Output the (x, y) coordinate of the center of the cell containing the given text.  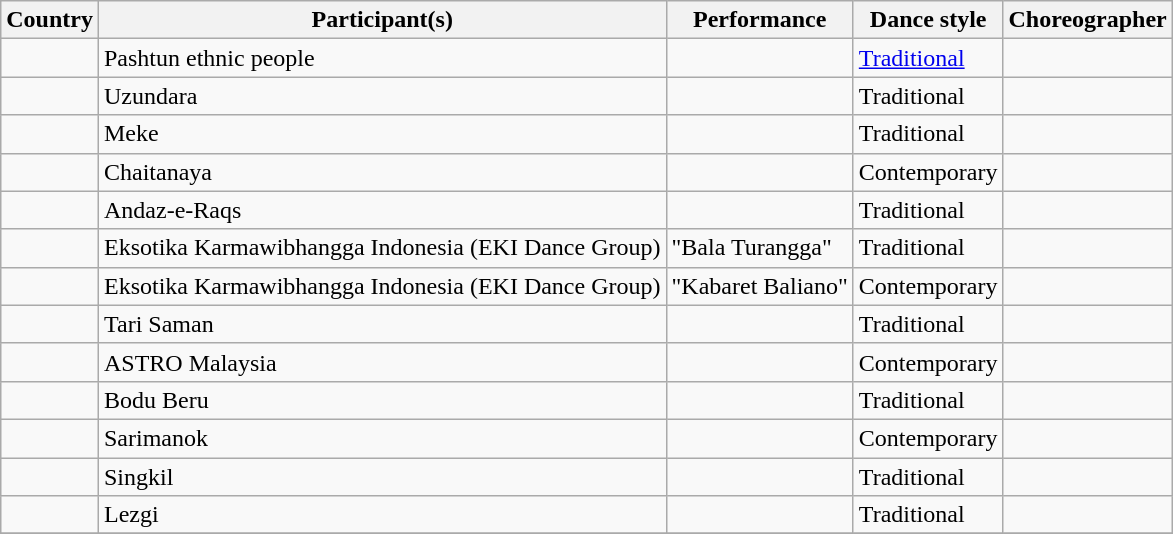
Pashtun ethnic people (382, 58)
Singkil (382, 477)
Participant(s) (382, 20)
Chaitanaya (382, 172)
Tari Saman (382, 324)
Meke (382, 134)
Uzundara (382, 96)
Bodu Beru (382, 400)
Choreographer (1088, 20)
Andaz-e-Raqs (382, 210)
"Bala Turangga" (760, 248)
Sarimanok (382, 438)
Dance style (928, 20)
Country (50, 20)
ASTRO Malaysia (382, 362)
Lezgi (382, 515)
"Kabaret Baliano" (760, 286)
Performance (760, 20)
